Detect which cell encompasses the target text, then output its [X, Y] center coordinate. 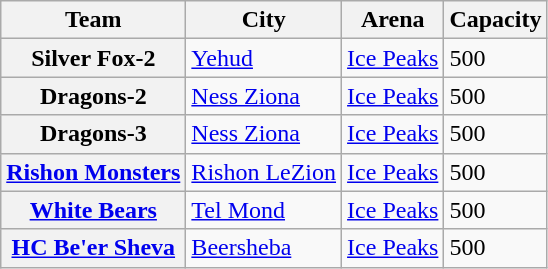
Dragons-3 [94, 134]
Rishon LeZion [264, 172]
Beersheba [264, 248]
HC Be'er Sheva [94, 248]
Arena [393, 20]
Rishon Monsters [94, 172]
Silver Fox-2 [94, 58]
City [264, 20]
White Bears [94, 210]
Tel Mond [264, 210]
Yehud [264, 58]
Capacity [496, 20]
Team [94, 20]
Dragons-2 [94, 96]
